Return (x, y) of the center of cell containing provided text 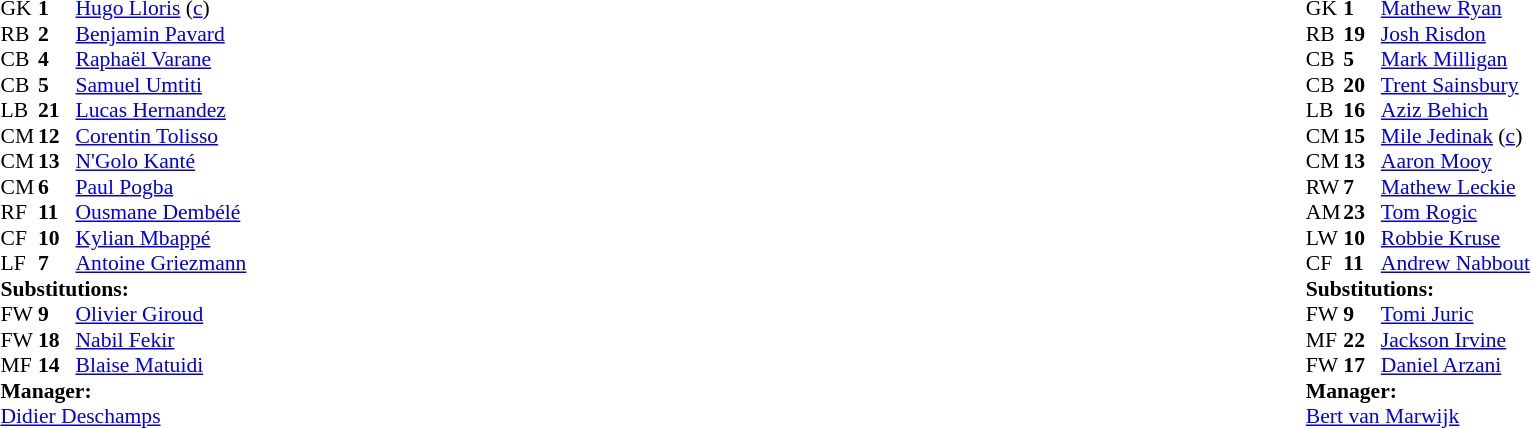
Corentin Tolisso (162, 136)
Samuel Umtiti (162, 85)
Aaron Mooy (1456, 161)
Olivier Giroud (162, 315)
Andrew Nabbout (1456, 263)
6 (57, 187)
Nabil Fekir (162, 340)
14 (57, 365)
21 (57, 111)
Robbie Kruse (1456, 238)
AM (1325, 213)
LW (1325, 238)
Ousmane Dembélé (162, 213)
Kylian Mbappé (162, 238)
Trent Sainsbury (1456, 85)
Tom Rogic (1456, 213)
18 (57, 340)
12 (57, 136)
Raphaël Varane (162, 59)
RF (19, 213)
15 (1362, 136)
Aziz Behich (1456, 111)
2 (57, 34)
Benjamin Pavard (162, 34)
Daniel Arzani (1456, 365)
16 (1362, 111)
22 (1362, 340)
LF (19, 263)
Antoine Griezmann (162, 263)
Mathew Leckie (1456, 187)
17 (1362, 365)
Lucas Hernandez (162, 111)
20 (1362, 85)
Mile Jedinak (c) (1456, 136)
Josh Risdon (1456, 34)
Blaise Matuidi (162, 365)
Mark Milligan (1456, 59)
Tomi Juric (1456, 315)
23 (1362, 213)
RW (1325, 187)
4 (57, 59)
19 (1362, 34)
N'Golo Kanté (162, 161)
Paul Pogba (162, 187)
Jackson Irvine (1456, 340)
